Return the (x, y) coordinate for the center point of the cell that contains the specified text.  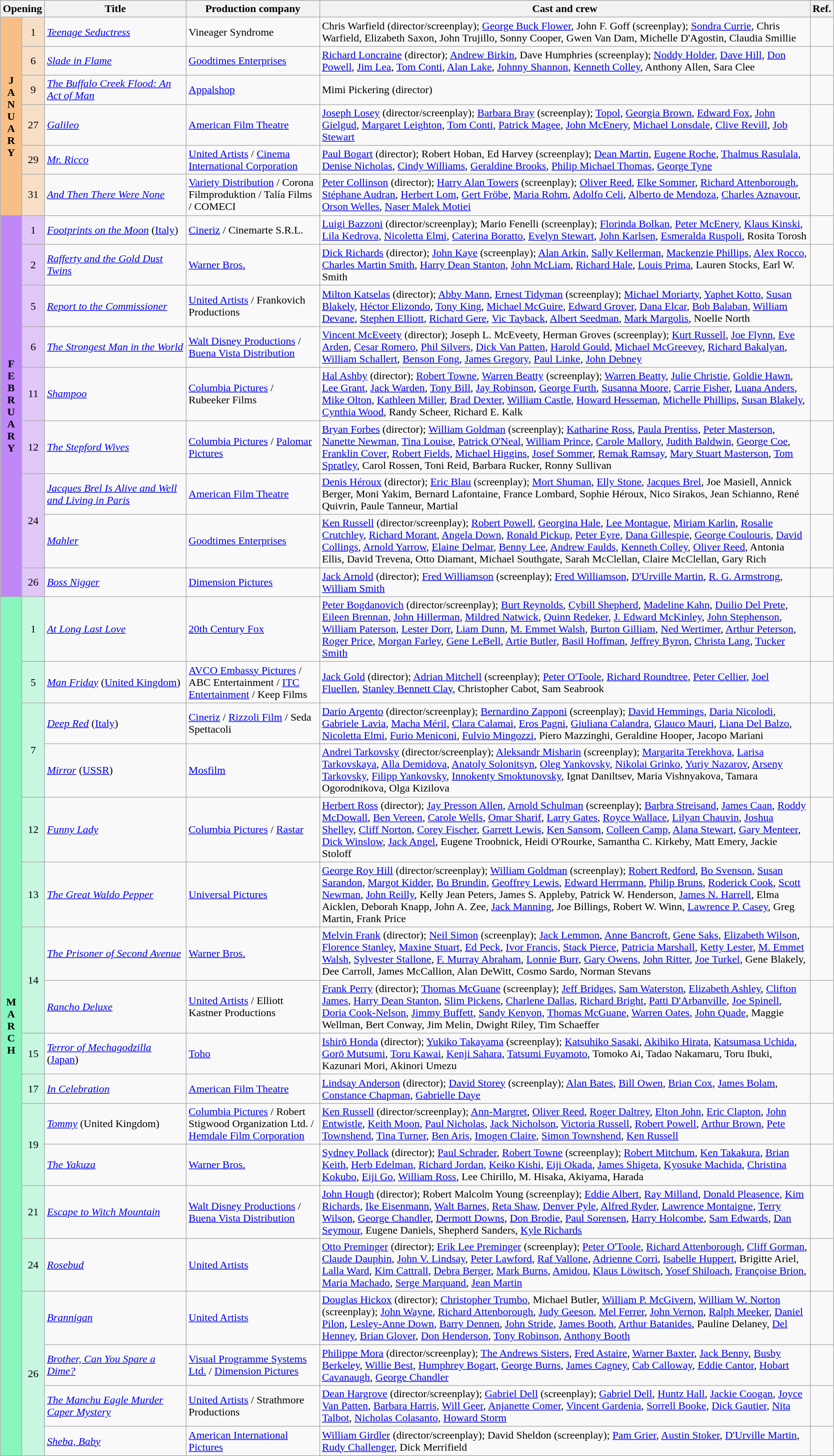
21 (33, 1212)
Mahler (115, 541)
Vineager Syndrome (253, 32)
AVCO Embassy Pictures / ABC Entertainment / ITC Entertainment / Keep Films (253, 682)
William Girdler (director/screenplay); David Sheldon (screenplay); Pam Grier, Austin Stoker, D'Urville Martin, Rudy Challenger, Dick Merrifield (565, 1441)
Slade in Flame (115, 61)
Appalshop (253, 90)
Funny Lady (115, 829)
Cineriz / Rizzoli Film / Seda Spettacoli (253, 723)
Boss Nigger (115, 582)
15 (33, 1054)
17 (33, 1088)
Opening (22, 9)
JANUARY (12, 116)
The Buffalo Creek Flood: An Act of Man (115, 90)
Columbia Pictures / Palomar Pictures (253, 447)
Production company (253, 9)
Columbia Pictures / Rastar (253, 829)
Title (115, 9)
Mimi Pickering (director) (565, 90)
20th Century Fox (253, 629)
9 (33, 90)
Jacques Brel Is Alive and Well and Living in Paris (115, 494)
Mosfilm (253, 770)
Rancho Deluxe (115, 1006)
31 (33, 195)
The Prisoner of Second Avenue (115, 954)
Deep Red (Italy) (115, 723)
11 (33, 394)
Brannigan (115, 1318)
Rosebud (115, 1265)
Galileo (115, 125)
Universal Pictures (253, 894)
Tommy (United Kingdom) (115, 1124)
Brother, Can You Spare a Dime? (115, 1365)
United Artists / Strathmore Productions (253, 1406)
United Artists / Elliott Kastner Productions (253, 1006)
Toho (253, 1054)
American International Pictures (253, 1441)
Footprints on the Moon (Italy) (115, 230)
And Then There Were None (115, 195)
The Stepford Wives (115, 447)
7 (33, 750)
At Long Last Love (115, 629)
Variety Distribution / Corona Filmproduktion / Talía Films / COMECI (253, 195)
Visual Programme Systems Ltd. / Dimension Pictures (253, 1365)
Sheba, Baby (115, 1441)
2 (33, 265)
Ref. (822, 9)
The Strongest Man in the World (115, 347)
Jack Arnold (director); Fred Williamson (screenplay); Fred Williamson, D'Urville Martin, R. G. Armstrong, William Smith (565, 582)
13 (33, 894)
Terror of Mechagodzilla (Japan) (115, 1054)
Lindsay Anderson (director); David Storey (screenplay); Alan Bates, Bill Owen, Brian Cox, James Bolam, Constance Chapman, Gabrielle Daye (565, 1088)
14 (33, 980)
Mr. Ricco (115, 160)
In Celebration (115, 1088)
United Artists / Frankovich Productions (253, 306)
United Artists / Cinema International Corporation (253, 160)
29 (33, 160)
Report to the Commissioner (115, 306)
Teenage Seductress (115, 32)
The Great Waldo Pepper (115, 894)
Columbia Pictures / Rubeeker Films (253, 394)
Shampoo (115, 394)
Man Friday (United Kingdom) (115, 682)
MARCH (12, 1026)
19 (33, 1144)
Escape to Witch Mountain (115, 1212)
Dimension Pictures (253, 582)
Rafferty and the Gold Dust Twins (115, 265)
FEBRUARY (12, 406)
27 (33, 125)
Mirror (USSR) (115, 770)
Cineriz / Cinemarte S.R.L. (253, 230)
Cast and crew (565, 9)
The Manchu Eagle Murder Caper Mystery (115, 1406)
Columbia Pictures / Robert Stigwood Organization Ltd. / Hemdale Film Corporation (253, 1124)
The Yakuza (115, 1165)
